Search for the cell housing the specified text and yield its [X, Y] center coordinate. 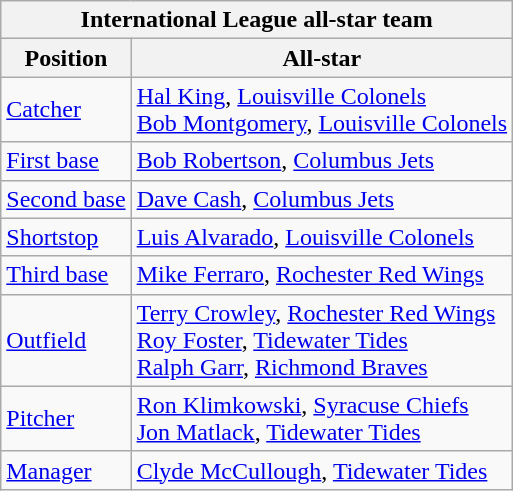
All-star [322, 58]
Outfield [66, 340]
Shortstop [66, 237]
Position [66, 58]
Ron Klimkowski, Syracuse Chiefs Jon Matlack, Tidewater Tides [322, 418]
Clyde McCullough, Tidewater Tides [322, 470]
Bob Robertson, Columbus Jets [322, 161]
Hal King, Louisville Colonels Bob Montgomery, Louisville Colonels [322, 110]
Terry Crowley, Rochester Red Wings Roy Foster, Tidewater Tides Ralph Garr, Richmond Braves [322, 340]
Catcher [66, 110]
Dave Cash, Columbus Jets [322, 199]
International League all-star team [257, 20]
Pitcher [66, 418]
Third base [66, 275]
Luis Alvarado, Louisville Colonels [322, 237]
Second base [66, 199]
First base [66, 161]
Manager [66, 470]
Mike Ferraro, Rochester Red Wings [322, 275]
